Scan for the cell matching the given text and deliver its (x, y) coordinate at center. 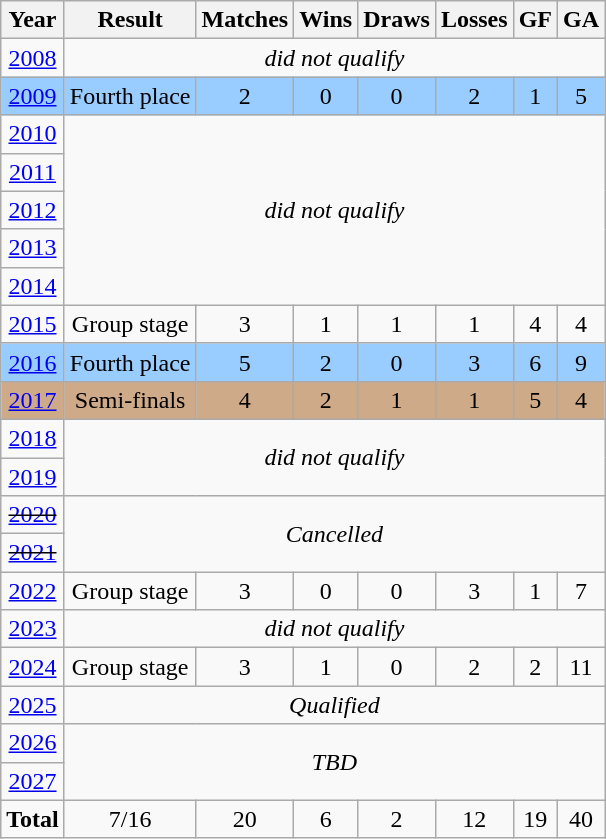
2022 (33, 591)
2010 (33, 134)
Wins (326, 20)
Draws (397, 20)
Matches (245, 20)
2021 (33, 553)
Qualified (334, 705)
2023 (33, 629)
2020 (33, 515)
2024 (33, 667)
12 (474, 819)
2014 (33, 286)
2019 (33, 477)
7/16 (130, 819)
20 (245, 819)
Semi-finals (130, 400)
11 (582, 667)
2015 (33, 324)
2025 (33, 705)
2026 (33, 743)
TBD (334, 762)
2017 (33, 400)
2016 (33, 362)
Result (130, 20)
Total (33, 819)
40 (582, 819)
2013 (33, 248)
Cancelled (334, 534)
Losses (474, 20)
9 (582, 362)
2018 (33, 438)
Year (33, 20)
19 (535, 819)
GA (582, 20)
2012 (33, 210)
7 (582, 591)
2011 (33, 172)
2009 (33, 96)
2027 (33, 781)
2008 (33, 58)
GF (535, 20)
